Pinpoint the cell where the given text exists, returning its [x, y] midpoint coordinate. 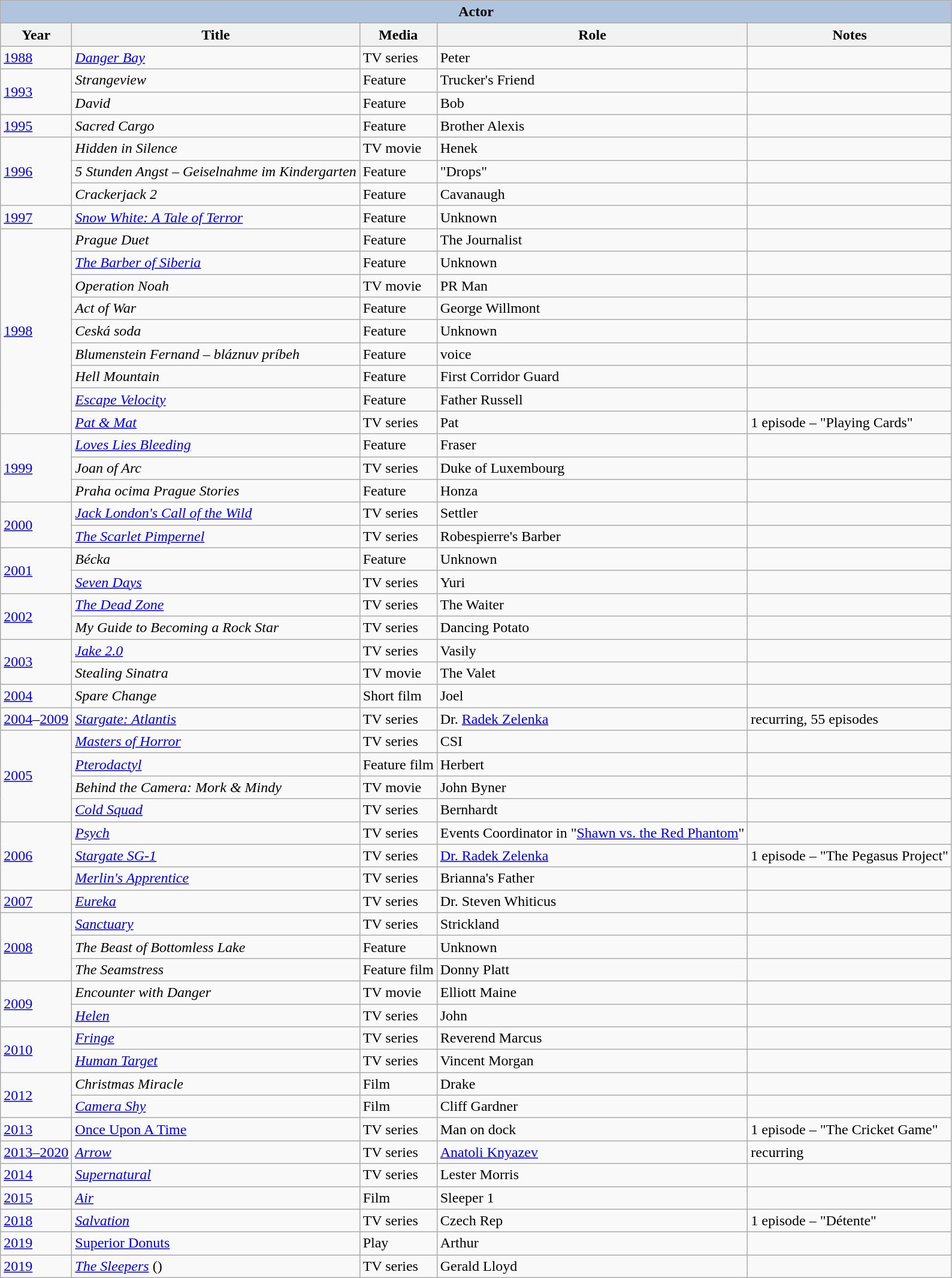
2003 [36, 661]
Praha ocima Prague Stories [216, 491]
1993 [36, 92]
Henek [592, 149]
Superior Donuts [216, 1243]
Vincent Morgan [592, 1061]
Peter [592, 58]
Sanctuary [216, 924]
Brother Alexis [592, 126]
Act of War [216, 309]
Dancing Potato [592, 627]
Spare Change [216, 696]
Loves Lies Bleeding [216, 445]
Eureka [216, 901]
Robespierre's Barber [592, 536]
2000 [36, 525]
1 episode – "The Cricket Game" [850, 1129]
2007 [36, 901]
Human Target [216, 1061]
Stargate: Atlantis [216, 719]
Yuri [592, 582]
Pat & Mat [216, 422]
Cold Squad [216, 810]
recurring [850, 1152]
Snow White: A Tale of Terror [216, 217]
Masters of Horror [216, 742]
Ceská soda [216, 331]
Trucker's Friend [592, 80]
PR Man [592, 286]
CSI [592, 742]
Stealing Sinatra [216, 673]
"Drops" [592, 171]
Pterodactyl [216, 765]
Camera Shy [216, 1107]
Reverend Marcus [592, 1038]
Title [216, 35]
Sacred Cargo [216, 126]
The Journalist [592, 240]
The Scarlet Pimpernel [216, 536]
Fringe [216, 1038]
Play [398, 1243]
Man on dock [592, 1129]
Joel [592, 696]
2015 [36, 1198]
Lester Morris [592, 1175]
Gerald Lloyd [592, 1266]
Actor [476, 12]
Events Coordinator in "Shawn vs. the Red Phantom" [592, 833]
Hell Mountain [216, 377]
Czech Rep [592, 1220]
John [592, 1016]
The Sleepers () [216, 1266]
Strickland [592, 924]
Escape Velocity [216, 400]
Year [36, 35]
2004 [36, 696]
5 Stunden Angst – Geiselnahme im Kindergarten [216, 171]
Joan of Arc [216, 468]
Air [216, 1198]
Bob [592, 103]
Duke of Luxembourg [592, 468]
Media [398, 35]
Helen [216, 1016]
Sleeper 1 [592, 1198]
My Guide to Becoming a Rock Star [216, 627]
Salvation [216, 1220]
2002 [36, 616]
1998 [36, 331]
2004–2009 [36, 719]
Danger Bay [216, 58]
Elliott Maine [592, 992]
2009 [36, 1004]
The Waiter [592, 605]
The Valet [592, 673]
2018 [36, 1220]
David [216, 103]
Honza [592, 491]
Prague Duet [216, 240]
The Seamstress [216, 969]
2001 [36, 570]
Arrow [216, 1152]
recurring, 55 episodes [850, 719]
Strangeview [216, 80]
John Byner [592, 787]
Seven Days [216, 582]
1 episode – "Playing Cards" [850, 422]
Herbert [592, 765]
Notes [850, 35]
Bernhardt [592, 810]
2013 [36, 1129]
Role [592, 35]
Operation Noah [216, 286]
Christmas Miracle [216, 1084]
The Dead Zone [216, 605]
Short film [398, 696]
1988 [36, 58]
Crackerjack 2 [216, 194]
Fraser [592, 445]
Jake 2.0 [216, 650]
Drake [592, 1084]
voice [592, 354]
Jack London's Call of the Wild [216, 513]
2014 [36, 1175]
1 episode – "Détente" [850, 1220]
The Barber of Siberia [216, 262]
2010 [36, 1050]
Bécka [216, 559]
First Corridor Guard [592, 377]
Pat [592, 422]
Blumenstein Fernand – bláznuv príbeh [216, 354]
2006 [36, 856]
Brianna's Father [592, 878]
Psych [216, 833]
Settler [592, 513]
Hidden in Silence [216, 149]
Once Upon A Time [216, 1129]
1999 [36, 468]
Arthur [592, 1243]
1997 [36, 217]
Donny Platt [592, 969]
2012 [36, 1095]
Vasily [592, 650]
George Willmont [592, 309]
1996 [36, 171]
1 episode – "The Pegasus Project" [850, 856]
Behind the Camera: Mork & Mindy [216, 787]
Father Russell [592, 400]
Cliff Gardner [592, 1107]
Anatoli Knyazev [592, 1152]
2005 [36, 776]
Supernatural [216, 1175]
The Beast of Bottomless Lake [216, 947]
Dr. Steven Whiticus [592, 901]
Merlin's Apprentice [216, 878]
Encounter with Danger [216, 992]
2013–2020 [36, 1152]
2008 [36, 947]
Stargate SG-1 [216, 856]
Cavanaugh [592, 194]
1995 [36, 126]
